Pinpoint the cell where the given text exists, returning its (x, y) midpoint coordinate. 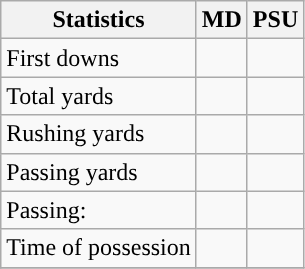
Passing yards (99, 172)
Passing: (99, 210)
Time of possession (99, 248)
MD (222, 20)
Total yards (99, 96)
Rushing yards (99, 134)
Statistics (99, 20)
PSU (275, 20)
First downs (99, 58)
